Provide the (X, Y) coordinate of the cell's center where the given text is located.  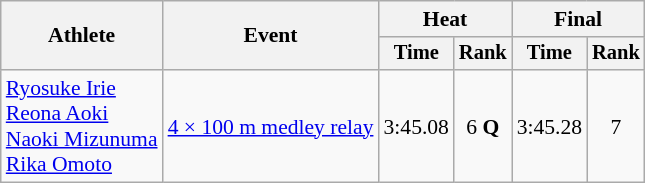
Ryosuke IrieReona AokiNaoki MizunumaRika Omoto (82, 126)
3:45.28 (550, 126)
Heat (444, 19)
6 Q (483, 126)
Athlete (82, 36)
4 × 100 m medley relay (271, 126)
7 (616, 126)
3:45.08 (416, 126)
Final (578, 19)
Event (271, 36)
